Determine the (x, y) coordinate at the center of the cell enclosing the given text.  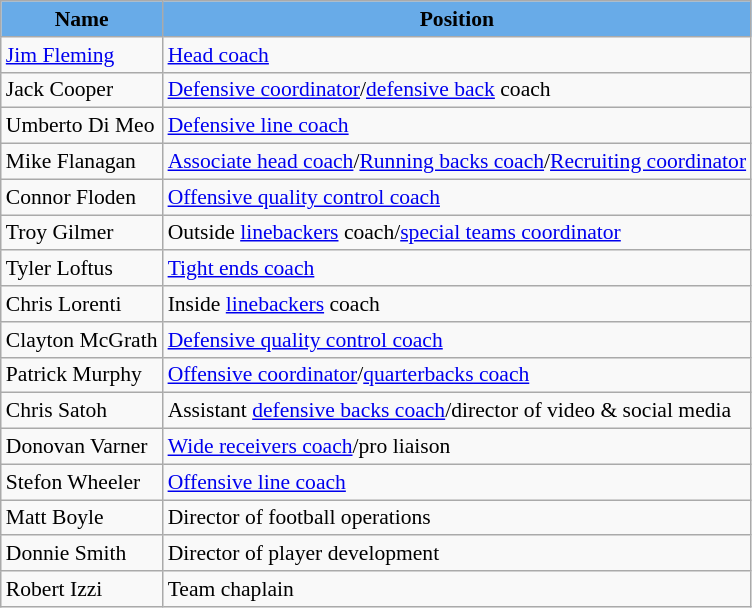
Chris Lorenti (82, 304)
Director of player development (458, 554)
Donovan Varner (82, 447)
Inside linebackers coach (458, 304)
Team chaplain (458, 589)
Assistant defensive backs coach/director of video & social media (458, 411)
Clayton McGrath (82, 340)
Defensive line coach (458, 126)
Umberto Di Meo (82, 126)
Associate head coach/Running backs coach/Recruiting coordinator (458, 162)
Position (458, 19)
Director of football operations (458, 518)
Defensive coordinator/defensive back coach (458, 90)
Outside linebackers coach/special teams coordinator (458, 233)
Offensive line coach (458, 482)
Tyler Loftus (82, 269)
Troy Gilmer (82, 233)
Connor Floden (82, 197)
Defensive quality control coach (458, 340)
Patrick Murphy (82, 375)
Jack Cooper (82, 90)
Matt Boyle (82, 518)
Chris Satoh (82, 411)
Stefon Wheeler (82, 482)
Offensive coordinator/quarterbacks coach (458, 375)
Jim Fleming (82, 55)
Name (82, 19)
Donnie Smith (82, 554)
Head coach (458, 55)
Offensive quality control coach (458, 197)
Tight ends coach (458, 269)
Wide receivers coach/pro liaison (458, 447)
Robert Izzi (82, 589)
Mike Flanagan (82, 162)
